Provide the [X, Y] coordinate of the cell's center where the given text is located.  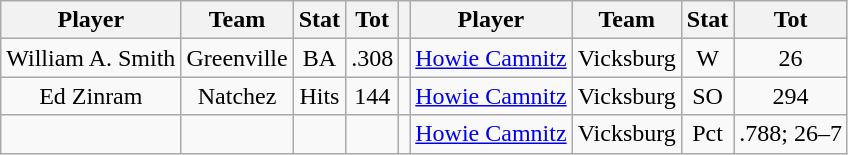
Greenville [237, 58]
.308 [372, 58]
William A. Smith [91, 58]
BA [319, 58]
SO [707, 96]
144 [372, 96]
Natchez [237, 96]
W [707, 58]
Pct [707, 134]
Ed Zinram [91, 96]
294 [791, 96]
.788; 26–7 [791, 134]
Hits [319, 96]
26 [791, 58]
